Search for the cell housing the specified text and yield its (X, Y) center coordinate. 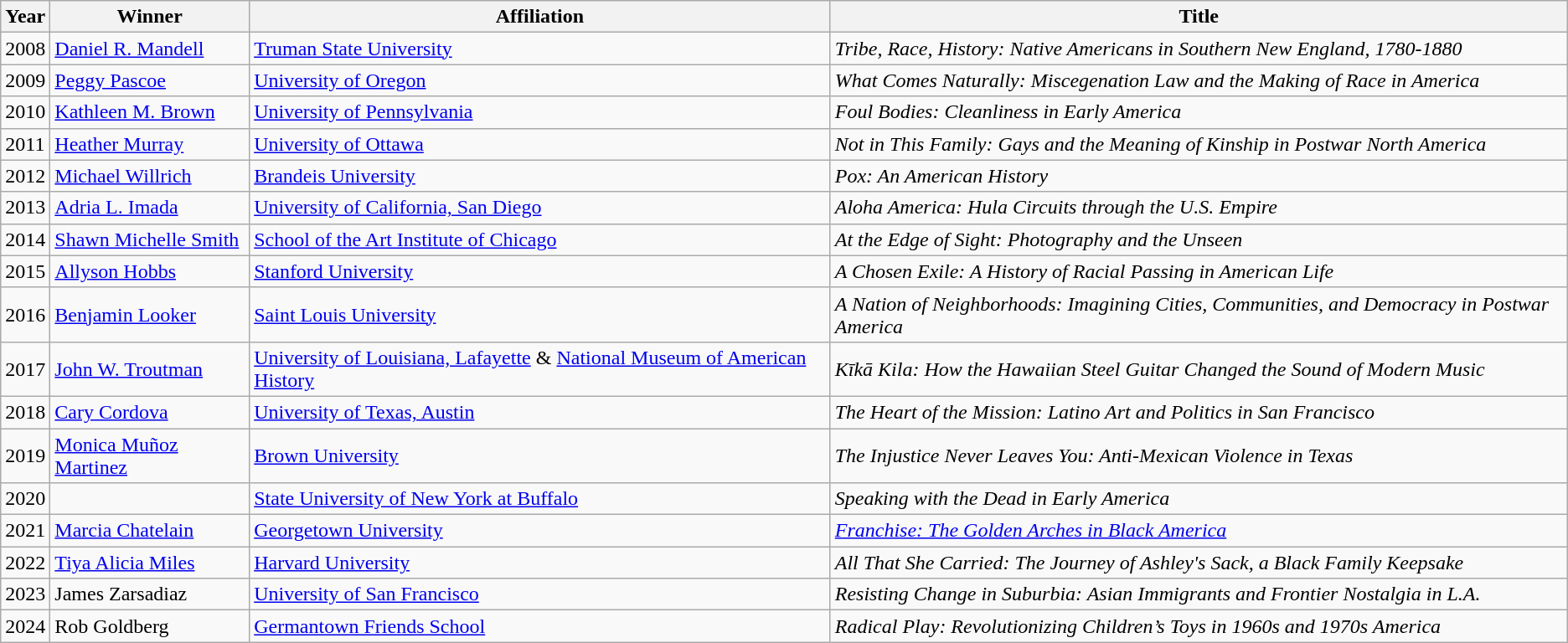
2017 (25, 368)
Germantown Friends School (540, 626)
University of Oregon (540, 80)
Rob Goldberg (150, 626)
2023 (25, 594)
John W. Troutman (150, 368)
2020 (25, 499)
Pox: An American History (1199, 176)
Brown University (540, 455)
2012 (25, 176)
2008 (25, 49)
2022 (25, 563)
Resisting Change in Suburbia: Asian Immigrants and Frontier Nostalgia in L.A. (1199, 594)
University of California, San Diego (540, 208)
A Nation of Neighborhoods: Imagining Cities, Communities, and Democracy in Postwar America (1199, 315)
Kathleen M. Brown (150, 112)
Michael Willrich (150, 176)
Adria L. Imada (150, 208)
Affiliation (540, 17)
2024 (25, 626)
Franchise: The Golden Arches in Black America (1199, 531)
2019 (25, 455)
Monica Muñoz Martinez (150, 455)
Harvard University (540, 563)
Stanford University (540, 271)
School of the Art Institute of Chicago (540, 239)
Not in This Family: Gays and the Meaning of Kinship in Postwar North America (1199, 144)
University of Louisiana, Lafayette & National Museum of American History (540, 368)
2015 (25, 271)
Peggy Pascoe (150, 80)
Foul Bodies: Cleanliness in Early America (1199, 112)
Georgetown University (540, 531)
2014 (25, 239)
Allyson Hobbs (150, 271)
State University of New York at Buffalo (540, 499)
University of Texas, Austin (540, 412)
Benjamin Looker (150, 315)
Saint Louis University (540, 315)
Kīkā Kila: How the Hawaiian Steel Guitar Changed the Sound of Modern Music (1199, 368)
2018 (25, 412)
Title (1199, 17)
Tribe, Race, History: Native Americans in Southern New England, 1780-1880 (1199, 49)
At the Edge of Sight: Photography and the Unseen (1199, 239)
2010 (25, 112)
2009 (25, 80)
University of Ottawa (540, 144)
Marcia Chatelain (150, 531)
Winner (150, 17)
Brandeis University (540, 176)
Tiya Alicia Miles (150, 563)
University of San Francisco (540, 594)
Speaking with the Dead in Early America (1199, 499)
2016 (25, 315)
University of Pennsylvania (540, 112)
The Injustice Never Leaves You: Anti-Mexican Violence in Texas (1199, 455)
Cary Cordova (150, 412)
Daniel R. Mandell (150, 49)
2011 (25, 144)
Heather Murray (150, 144)
Year (25, 17)
James Zarsadiaz (150, 594)
All That She Carried: The Journey of Ashley's Sack, a Black Family Keepsake (1199, 563)
Shawn Michelle Smith (150, 239)
2021 (25, 531)
A Chosen Exile: A History of Racial Passing in American Life (1199, 271)
What Comes Naturally: Miscegenation Law and the Making of Race in America (1199, 80)
Radical Play: Revolutionizing Children’s Toys in 1960s and 1970s America (1199, 626)
2013 (25, 208)
Aloha America: Hula Circuits through the U.S. Empire (1199, 208)
The Heart of the Mission: Latino Art and Politics in San Francisco (1199, 412)
Truman State University (540, 49)
